Pinpoint the cell where the given text exists, returning its [x, y] midpoint coordinate. 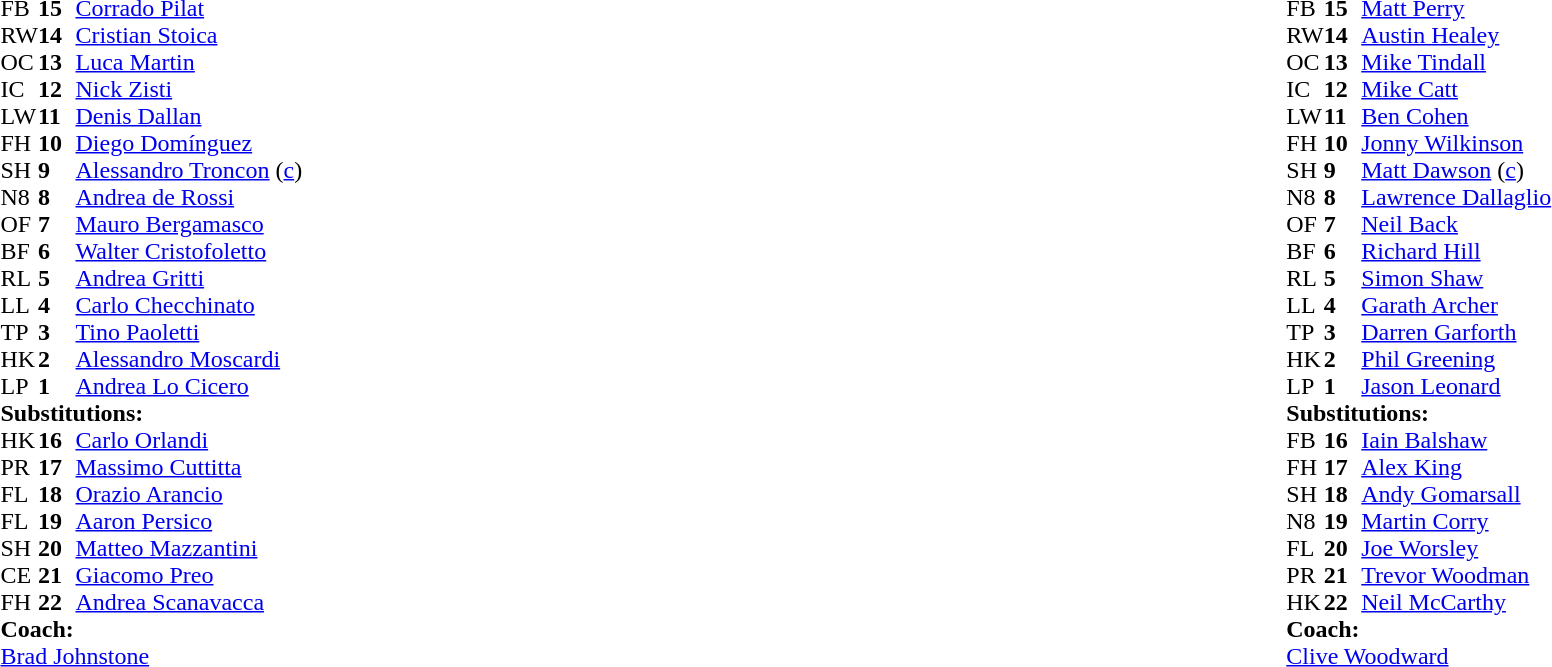
Carlo Orlandi [190, 440]
Garath Archer [1456, 306]
FB [1305, 440]
Darren Garforth [1456, 332]
Phil Greening [1456, 360]
Andy Gomarsall [1456, 494]
Massimo Cuttitta [190, 468]
Matt Dawson (c) [1456, 170]
Walter Cristofoletto [190, 252]
Matteo Mazzantini [190, 548]
CE [19, 576]
Jonny Wilkinson [1456, 144]
Nick Zisti [190, 90]
Trevor Woodman [1456, 576]
Mike Tindall [1456, 62]
Mike Catt [1456, 90]
Orazio Arancio [190, 494]
Joe Worsley [1456, 548]
Austin Healey [1456, 36]
Neil McCarthy [1456, 602]
Andrea de Rossi [190, 198]
Alessandro Moscardi [190, 360]
Jason Leonard [1456, 386]
Iain Balshaw [1456, 440]
Richard Hill [1456, 252]
Diego Domínguez [190, 144]
Tino Paoletti [190, 332]
Giacomo Preo [190, 576]
Mauro Bergamasco [190, 224]
Martin Corry [1456, 522]
Andrea Gritti [190, 278]
Aaron Persico [190, 522]
Ben Cohen [1456, 116]
Alessandro Troncon (c) [190, 170]
Denis Dallan [190, 116]
Carlo Checchinato [190, 306]
Luca Martin [190, 62]
Alex King [1456, 468]
Simon Shaw [1456, 278]
Andrea Scanavacca [190, 602]
Neil Back [1456, 224]
Cristian Stoica [190, 36]
Lawrence Dallaglio [1456, 198]
Andrea Lo Cicero [190, 386]
